Scan for the cell matching the given text and deliver its [X, Y] coordinate at center. 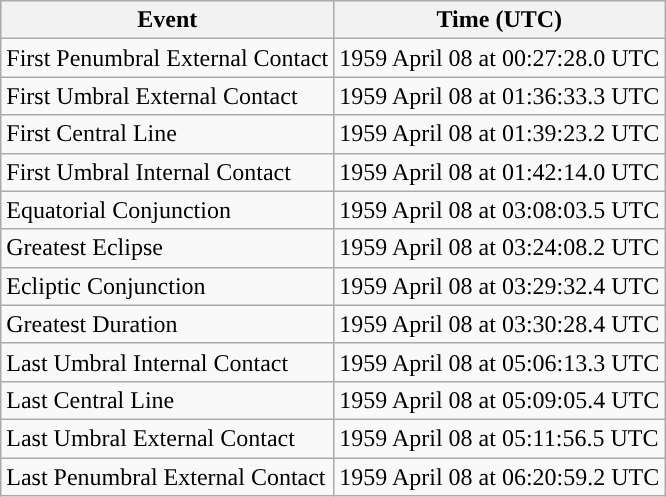
Greatest Eclipse [168, 248]
First Umbral External Contact [168, 96]
Last Penumbral External Contact [168, 477]
Time (UTC) [500, 20]
1959 April 08 at 05:11:56.5 UTC [500, 438]
1959 April 08 at 01:36:33.3 UTC [500, 96]
First Umbral Internal Contact [168, 172]
1959 April 08 at 05:09:05.4 UTC [500, 400]
Equatorial Conjunction [168, 210]
1959 April 08 at 03:29:32.4 UTC [500, 286]
Last Umbral Internal Contact [168, 362]
Last Umbral External Contact [168, 438]
1959 April 08 at 03:24:08.2 UTC [500, 248]
1959 April 08 at 01:39:23.2 UTC [500, 134]
First Penumbral External Contact [168, 58]
First Central Line [168, 134]
1959 April 08 at 00:27:28.0 UTC [500, 58]
Last Central Line [168, 400]
Event [168, 20]
Greatest Duration [168, 324]
Ecliptic Conjunction [168, 286]
1959 April 08 at 01:42:14.0 UTC [500, 172]
1959 April 08 at 03:08:03.5 UTC [500, 210]
1959 April 08 at 03:30:28.4 UTC [500, 324]
1959 April 08 at 05:06:13.3 UTC [500, 362]
1959 April 08 at 06:20:59.2 UTC [500, 477]
